Return the [X, Y] coordinate for the center point of the cell that contains the specified text.  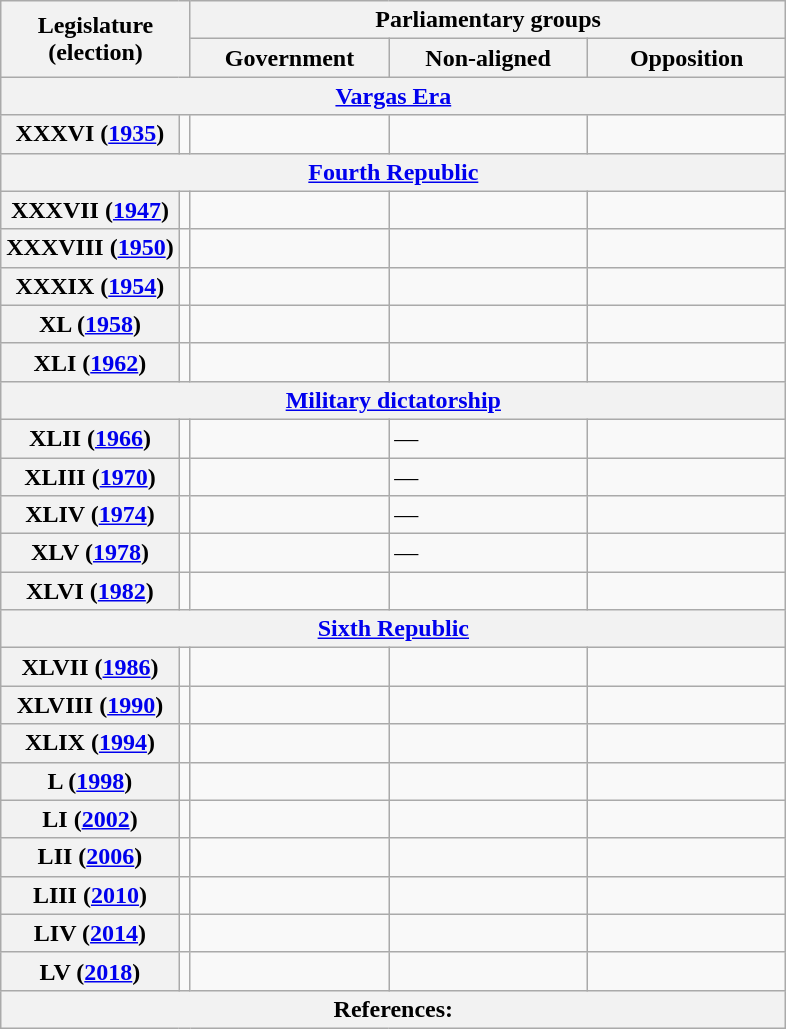
XLI (1962) [90, 362]
Fourth Republic [394, 172]
References: [394, 1009]
XLV (1978) [90, 553]
LII (2006) [90, 857]
Military dictatorship [394, 400]
XL (1958) [90, 324]
LV (2018) [90, 971]
Opposition [686, 58]
XXXVIII (1950) [90, 248]
Non-aligned [488, 58]
L (1998) [90, 781]
XLIX (1994) [90, 743]
XLII (1966) [90, 438]
XXXVII (1947) [90, 210]
XLVIII (1990) [90, 705]
XLIV (1974) [90, 515]
XXXVI (1935) [90, 134]
Vargas Era [394, 96]
Sixth Republic [394, 629]
XLVI (1982) [90, 591]
LIII (2010) [90, 895]
XLIII (1970) [90, 477]
Legislature(election) [96, 39]
XXXIX (1954) [90, 286]
LI (2002) [90, 819]
LIV (2014) [90, 933]
XLVII (1986) [90, 667]
Government [290, 58]
Parliamentary groups [488, 20]
